Find where the given text appears and provide that cell's center as (x, y) coordinate. 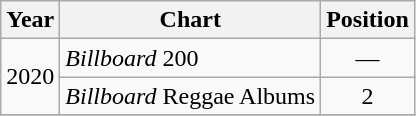
Year (30, 20)
Chart (190, 20)
Billboard Reggae Albums (190, 96)
2020 (30, 77)
— (368, 58)
Position (368, 20)
Billboard 200 (190, 58)
2 (368, 96)
